Find where the given text appears and provide that cell's center as [X, Y] coordinate. 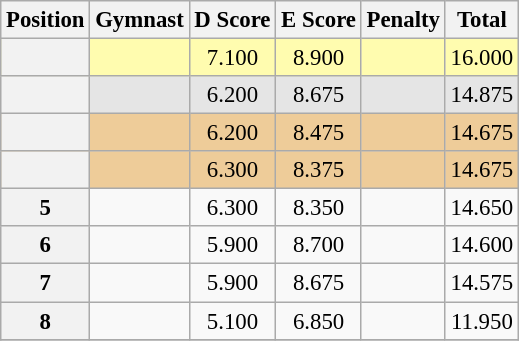
8.900 [318, 58]
11.950 [482, 321]
8.375 [318, 170]
8.475 [318, 133]
7.100 [232, 58]
Gymnast [140, 20]
5 [46, 208]
7 [46, 283]
16.000 [482, 58]
6.850 [318, 321]
14.650 [482, 208]
14.600 [482, 245]
14.575 [482, 283]
8.700 [318, 245]
D Score [232, 20]
8 [46, 321]
Total [482, 20]
Position [46, 20]
14.875 [482, 95]
8.350 [318, 208]
6 [46, 245]
E Score [318, 20]
5.100 [232, 321]
Penalty [403, 20]
